Return the (x, y) coordinate for the center point of the cell that contains the specified text.  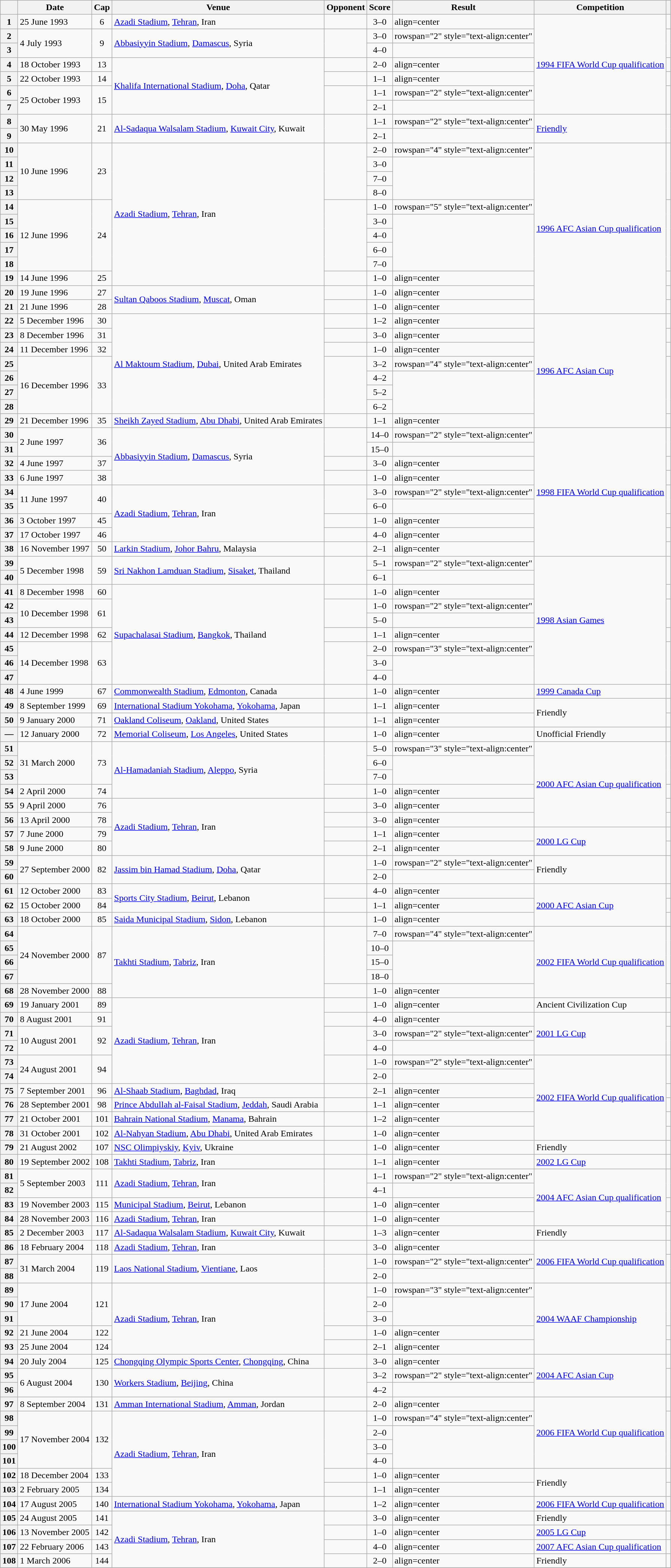
14 June 1996 (55, 278)
Date (55, 7)
16 November 1997 (55, 549)
19 (9, 278)
13 April 2000 (55, 820)
21 August 2002 (55, 1148)
30 May 1996 (55, 128)
2007 AFC Asian Cup qualification (600, 1547)
5 (9, 79)
56 (9, 820)
17 June 2004 (55, 1304)
21 June 2004 (55, 1333)
31 October 2001 (55, 1133)
34 (9, 492)
19 June 1996 (55, 292)
Ancient Civilization Cup (600, 1005)
5–2 (380, 392)
144 (102, 1561)
4 (9, 64)
2 (9, 36)
17 August 2005 (55, 1504)
11 December 1996 (55, 349)
3 October 1997 (55, 520)
Al-Hamadaniah Stadium, Aleppo, Syria (218, 770)
25 June 1993 (55, 22)
100 (9, 1447)
64 (9, 934)
8 August 2001 (55, 1019)
— (9, 734)
12 December 1998 (55, 635)
2 February 2005 (55, 1489)
17 (9, 250)
1998 FIFA World Cup qualification (600, 492)
Al Maktoum Stadium, Dubai, United Arab Emirates (218, 364)
130 (102, 1383)
Venue (218, 7)
119 (102, 1268)
43 (9, 620)
6 August 2004 (55, 1383)
18–0 (380, 976)
53 (9, 777)
125 (102, 1361)
18 December 2004 (55, 1475)
5–1 (380, 563)
11 (9, 164)
10 June 1996 (55, 171)
4 June 1999 (55, 692)
75 (9, 1091)
24 August 2001 (55, 1069)
2002 LG Cup (600, 1162)
8 December 1996 (55, 335)
81 (9, 1176)
Result (463, 7)
10 December 1998 (55, 613)
Sri Nakhon Lamduan Stadium, Sisaket, Thailand (218, 570)
Saida Municipal Stadium, Sidon, Lebanon (218, 920)
14 December 1998 (55, 663)
42 (9, 606)
143 (102, 1547)
131 (102, 1404)
66 (9, 962)
39 (9, 563)
20 (9, 292)
8 December 1998 (55, 592)
2000 LG Cup (600, 841)
51 (9, 748)
2 December 2003 (55, 1233)
Score (380, 7)
115 (102, 1204)
16 December 1996 (55, 385)
134 (102, 1489)
18 October 1993 (55, 64)
rowspan="5" style="text-align:center" (463, 207)
9 June 2000 (55, 848)
9 January 2000 (55, 720)
12 January 2000 (55, 734)
90 (9, 1304)
Workers Stadium, Beijing, China (218, 1383)
Chongqing Olympic Sports Center, Chongqing, China (218, 1361)
Jassim bin Hamad Stadium, Doha, Qatar (218, 869)
28 November 2003 (55, 1219)
24 August 2005 (55, 1518)
48 (9, 692)
22 October 1993 (55, 79)
117 (102, 1233)
68 (9, 991)
20 July 2004 (55, 1361)
31 March 2004 (55, 1268)
11 June 1997 (55, 499)
22 (9, 321)
3 (9, 50)
1998 Asian Games (600, 620)
2005 LG Cup (600, 1532)
105 (9, 1518)
1996 AFC Asian Cup qualification (600, 228)
86 (9, 1247)
Oakland Coliseum, Oakland, United States (218, 720)
44 (9, 635)
4 July 1993 (55, 43)
1994 FIFA World Cup qualification (600, 64)
10–0 (380, 948)
2004 WAAF Championship (600, 1318)
2000 AFC Asian Cup qualification (600, 784)
24 November 2000 (55, 955)
70 (9, 1019)
25 June 2004 (55, 1347)
25 October 1993 (55, 100)
99 (9, 1432)
Competition (600, 7)
6–2 (380, 406)
122 (102, 1333)
5 December 1996 (55, 321)
Al-Nahyan Stadium, Abu Dhabi, United Arab Emirates (218, 1133)
111 (102, 1183)
116 (102, 1219)
Prince Abdullah al-Faisal Stadium, Jeddah, Saudi Arabia (218, 1105)
6 June 1997 (55, 478)
118 (102, 1247)
57 (9, 834)
140 (102, 1504)
10 August 2001 (55, 1040)
6–1 (380, 577)
1–3 (380, 1233)
26 (9, 378)
8 September 2004 (55, 1404)
Al-Shaab Stadium, Baghdad, Iraq (218, 1091)
12 June 1996 (55, 235)
2004 AFC Asian Cup qualification (600, 1197)
21 June 1996 (55, 307)
124 (102, 1347)
31 March 2000 (55, 763)
103 (9, 1489)
1996 AFC Asian Cup (600, 371)
18 (9, 264)
8 (9, 121)
28 September 2001 (55, 1105)
1 March 2006 (55, 1561)
Larkin Stadium, Johor Bahru, Malaysia (218, 549)
2 June 1997 (55, 442)
58 (9, 848)
97 (9, 1404)
Sheikh Zayed Stadium, Abu Dhabi, United Arab Emirates (218, 421)
12 (9, 179)
Supachalasai Stadium, Bangkok, Thailand (218, 634)
19 November 2003 (55, 1204)
Memorial Coliseum, Los Angeles, United States (218, 734)
5 September 2003 (55, 1183)
16 (9, 235)
141 (102, 1518)
121 (102, 1304)
22 February 2006 (55, 1547)
Sultan Qaboos Stadium, Muscat, Oman (218, 300)
14–0 (380, 435)
Sports City Stadium, Beirut, Lebanon (218, 898)
18 October 2000 (55, 920)
Unofficial Friendly (600, 734)
28 November 2000 (55, 991)
17 October 1997 (55, 535)
132 (102, 1440)
Khalifa International Stadium, Doha, Qatar (218, 86)
2001 LG Cup (600, 1033)
13 November 2005 (55, 1532)
8–0 (380, 193)
Commonwealth Stadium, Edmonton, Canada (218, 692)
49 (9, 706)
54 (9, 791)
NSC Olimpiyskiy, Kyiv, Ukraine (218, 1148)
7 June 2000 (55, 834)
27 September 2000 (55, 869)
2 April 2000 (55, 791)
41 (9, 592)
4–1 (380, 1190)
133 (102, 1475)
8 September 1999 (55, 706)
21 October 2001 (55, 1119)
5 December 1998 (55, 570)
Bahrain National Stadium, Manama, Bahrain (218, 1119)
9 April 2000 (55, 805)
104 (9, 1504)
77 (9, 1119)
1 (9, 22)
21 December 1996 (55, 421)
2004 AFC Asian Cup (600, 1376)
95 (9, 1376)
142 (102, 1532)
93 (9, 1347)
29 (9, 421)
Cap (102, 7)
1999 Canada Cup (600, 692)
19 January 2001 (55, 1005)
7 (9, 107)
17 November 2004 (55, 1440)
47 (9, 677)
52 (9, 763)
18 February 2004 (55, 1247)
Amman International Stadium, Amman, Jordan (218, 1404)
Municipal Stadium, Beirut, Lebanon (218, 1204)
7 September 2001 (55, 1091)
2000 AFC Asian Cup (600, 905)
19 September 2002 (55, 1162)
Laos National Stadium, Vientiane, Laos (218, 1268)
106 (9, 1532)
65 (9, 948)
12 October 2000 (55, 891)
55 (9, 805)
10 (9, 150)
15 October 2000 (55, 905)
Opponent (346, 7)
4 June 1997 (55, 464)
